Locate the cell with the specified text and output its [x, y] center coordinate. 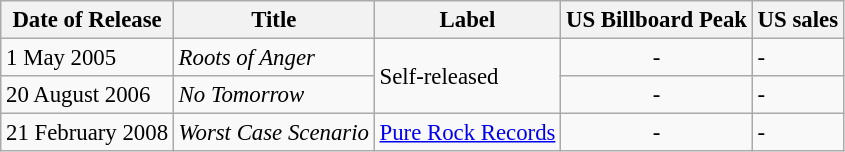
Title [274, 20]
US sales [798, 20]
21 February 2008 [88, 133]
Roots of Anger [274, 58]
Pure Rock Records [467, 133]
Label [467, 20]
US Billboard Peak [657, 20]
Worst Case Scenario [274, 133]
1 May 2005 [88, 58]
No Tomorrow [274, 95]
Date of Release [88, 20]
20 August 2006 [88, 95]
Self-released [467, 76]
